Search for the cell housing the specified text and yield its (X, Y) center coordinate. 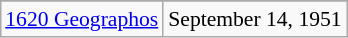
1620 Geographos (82, 19)
September 14, 1951 (254, 19)
